Extract the [X, Y] coordinate from the center of the cell holding the provided text.  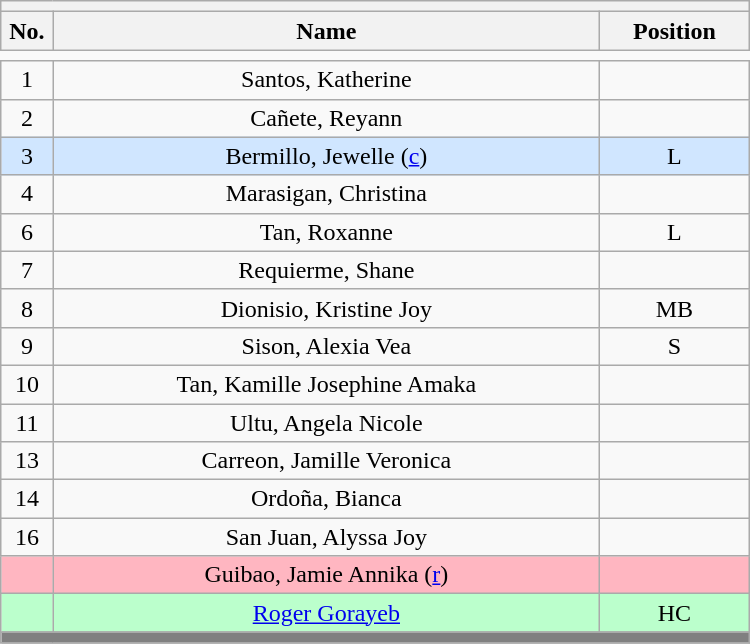
1 [27, 80]
6 [27, 232]
Dionisio, Kristine Joy [326, 308]
8 [27, 308]
14 [27, 499]
Ordoña, Bianca [326, 499]
Bermillo, Jewelle (c) [326, 156]
Ultu, Angela Nicole [326, 423]
HC [675, 613]
No. [27, 31]
Sison, Alexia Vea [326, 346]
11 [27, 423]
San Juan, Alyssa Joy [326, 537]
Name [326, 31]
Roger Gorayeb [326, 613]
13 [27, 461]
S [675, 346]
9 [27, 346]
Cañete, Reyann [326, 118]
3 [27, 156]
Guibao, Jamie Annika (r) [326, 575]
Carreon, Jamille Veronica [326, 461]
4 [27, 194]
10 [27, 384]
7 [27, 270]
Requierme, Shane [326, 270]
MB [675, 308]
Tan, Roxanne [326, 232]
Marasigan, Christina [326, 194]
Tan, Kamille Josephine Amaka [326, 384]
2 [27, 118]
Santos, Katherine [326, 80]
16 [27, 537]
Position [675, 31]
